Return the [X, Y] coordinate for the center point of the cell that contains the specified text.  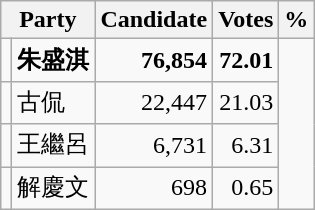
王繼呂 [54, 146]
解慶文 [54, 188]
21.03 [246, 102]
76,854 [154, 60]
22,447 [154, 102]
古侃 [54, 102]
Votes [246, 20]
72.01 [246, 60]
698 [154, 188]
6.31 [246, 146]
0.65 [246, 188]
Party [48, 20]
% [296, 20]
Candidate [154, 20]
朱盛淇 [54, 60]
6,731 [154, 146]
